Return [X, Y] of the center of cell containing provided text 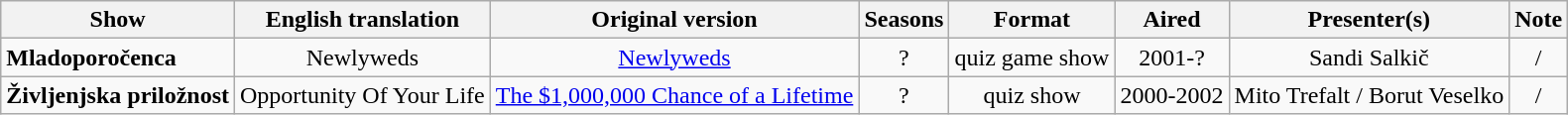
2000-2002 [1172, 95]
quiz show [1031, 95]
English translation [363, 20]
Format [1031, 20]
Original version [674, 20]
Sandi Salkič [1369, 57]
Življenjska priložnost [118, 95]
quiz game show [1031, 57]
Seasons [905, 20]
Presenter(s) [1369, 20]
2001-? [1172, 57]
Show [118, 20]
Mito Trefalt / Borut Veselko [1369, 95]
Note [1539, 20]
The $1,000,000 Chance of a Lifetime [674, 95]
Mladoporočenca [118, 57]
Opportunity Of Your Life [363, 95]
Aired [1172, 20]
